Find where the given text appears and provide that cell's center as [X, Y] coordinate. 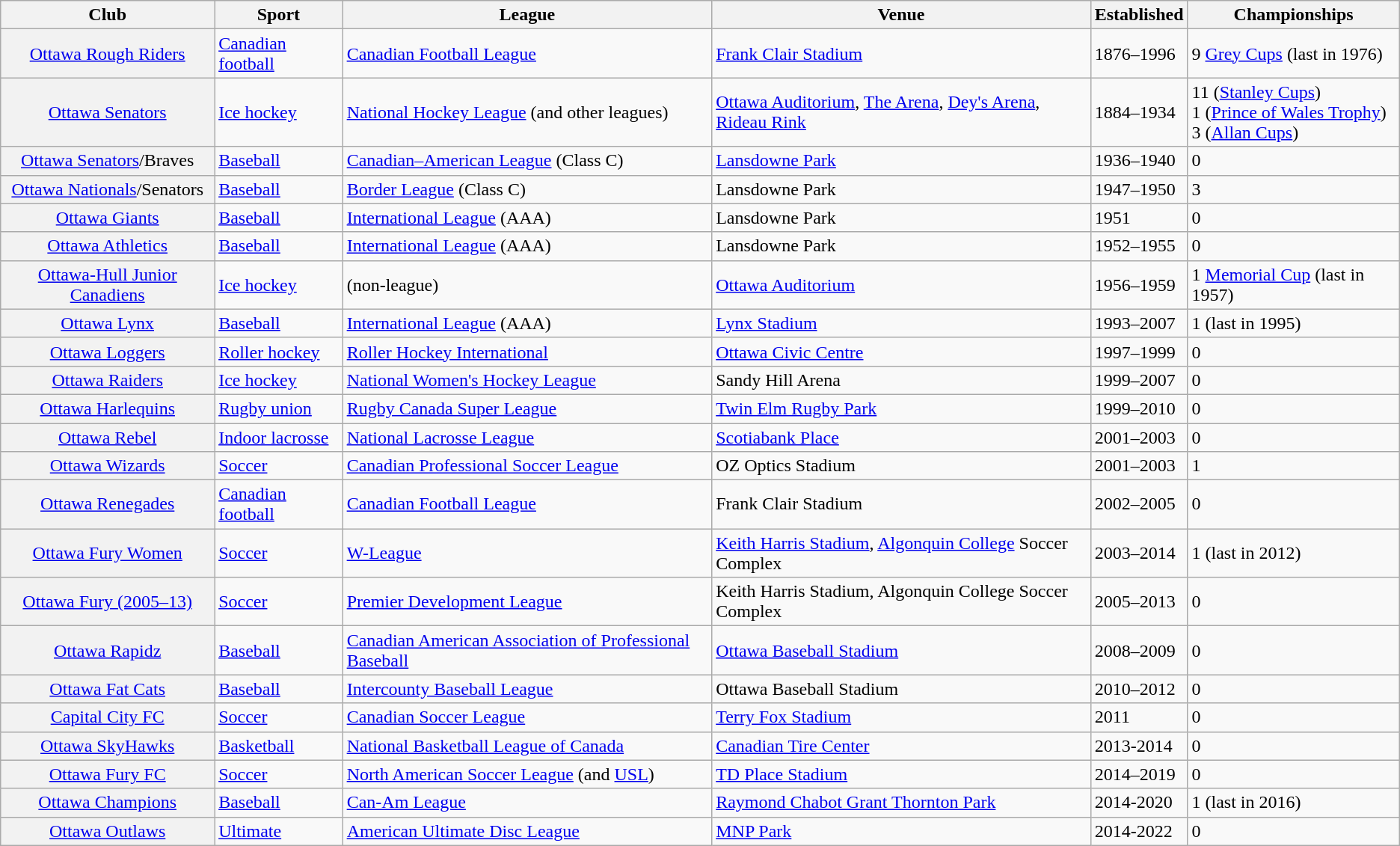
Scotiabank Place [902, 438]
1956–1959 [1139, 284]
Indoor lacrosse [278, 438]
3 [1294, 189]
1876–1996 [1139, 54]
Ottawa Auditorium, The Arena, Dey's Arena,Rideau Rink [902, 112]
2003–2014 [1139, 554]
TD Place Stadium [902, 774]
Ottawa Fury (2005–13) [108, 601]
National Basketball League of Canada [527, 746]
Raymond Chabot Grant Thornton Park [902, 803]
Lynx Stadium [902, 323]
Ottawa Rapidz [108, 651]
Sport [278, 15]
American Ultimate Disc League [527, 831]
National Lacrosse League [527, 438]
(non-league) [527, 284]
2013-2014 [1139, 746]
1 (last in 1995) [1294, 323]
1952–1955 [1139, 246]
Roller hockey [278, 352]
1 (last in 2012) [1294, 554]
Ottawa Rebel [108, 438]
Roller Hockey International [527, 352]
Ottawa Wizards [108, 466]
Club [108, 15]
North American Soccer League (and USL) [527, 774]
1993–2007 [1139, 323]
Ottawa Outlaws [108, 831]
W-League [527, 554]
Premier Development League [527, 601]
Twin Elm Rugby Park [902, 408]
1 (last in 2016) [1294, 803]
Terry Fox Stadium [902, 717]
Canadian American Association of Professional Baseball [527, 651]
Ottawa Senators/Braves [108, 161]
1997–1999 [1139, 352]
League [527, 15]
Ottawa Champions [108, 803]
Ottawa Fury Women [108, 554]
9 Grey Cups (last in 1976) [1294, 54]
MNP Park [902, 831]
National Hockey League (and other leagues) [527, 112]
Canadian Professional Soccer League [527, 466]
2014-2022 [1139, 831]
Ottawa Civic Centre [902, 352]
Ottawa Raiders [108, 380]
2008–2009 [1139, 651]
Can-Am League [527, 803]
Ottawa SkyHawks [108, 746]
Intercounty Baseball League [527, 689]
2002–2005 [1139, 504]
Ottawa Senators [108, 112]
Ottawa-Hull Junior Canadiens [108, 284]
Border League (Class C) [527, 189]
1 [1294, 466]
2014-2020 [1139, 803]
Sandy Hill Arena [902, 380]
2014–2019 [1139, 774]
1999–2007 [1139, 380]
1884–1934 [1139, 112]
1947–1950 [1139, 189]
1951 [1139, 218]
Ottawa Nationals/Senators [108, 189]
Canadian Tire Center [902, 746]
Ottawa Athletics [108, 246]
Capital City FC [108, 717]
Ottawa Auditorium [902, 284]
OZ Optics Stadium [902, 466]
Ottawa Loggers [108, 352]
Ottawa Giants [108, 218]
Established [1139, 15]
Ottawa Fury FC [108, 774]
Ottawa Lynx [108, 323]
Venue [902, 15]
Ultimate [278, 831]
Canadian Soccer League [527, 717]
2010–2012 [1139, 689]
Ottawa Rough Riders [108, 54]
Ottawa Renegades [108, 504]
2005–2013 [1139, 601]
Ottawa Harlequins [108, 408]
Rugby Canada Super League [527, 408]
Basketball [278, 746]
2011 [1139, 717]
Rugby union [278, 408]
1 Memorial Cup (last in 1957) [1294, 284]
11 (Stanley Cups)1 (Prince of Wales Trophy) 3 (Allan Cups) [1294, 112]
1936–1940 [1139, 161]
Canadian–American League (Class C) [527, 161]
National Women's Hockey League [527, 380]
1999–2010 [1139, 408]
Ottawa Fat Cats [108, 689]
Championships [1294, 15]
